Provide the (x, y) coordinate of the cell's center where the given text is located.  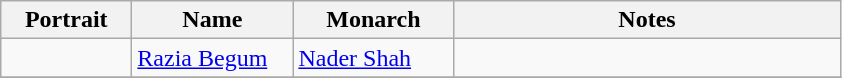
Notes (647, 20)
Portrait (66, 20)
Razia Begum (212, 58)
Monarch (374, 20)
Name (212, 20)
Nader Shah (374, 58)
